Scan for the cell matching the given text and deliver its (X, Y) coordinate at center. 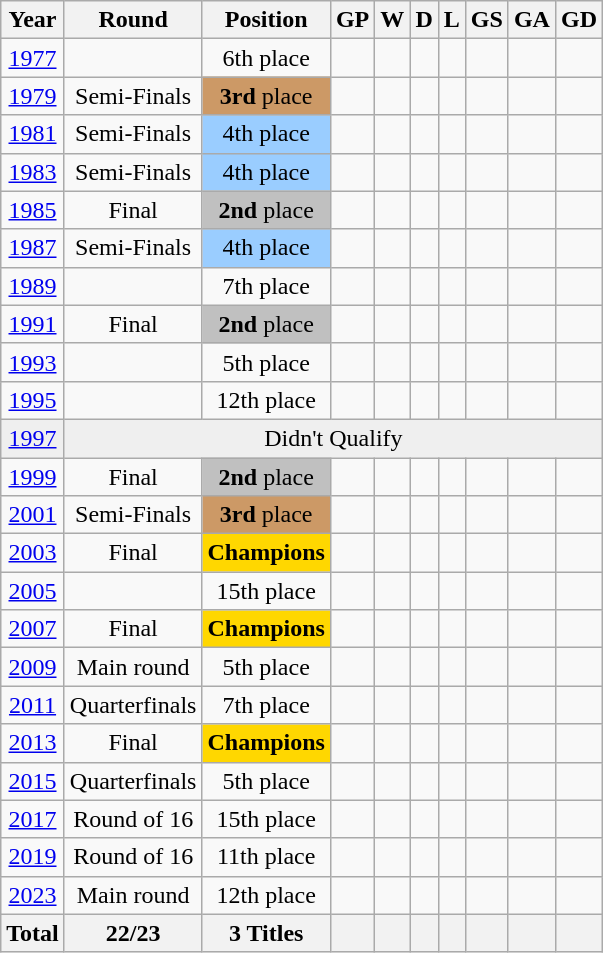
1989 (33, 286)
2007 (33, 629)
2001 (33, 515)
1993 (33, 362)
2019 (33, 857)
GD (578, 20)
Didn't Qualify (333, 438)
1983 (33, 172)
6th place (266, 58)
GS (486, 20)
1991 (33, 324)
W (392, 20)
2013 (33, 743)
Year (33, 20)
L (452, 20)
2017 (33, 819)
2005 (33, 591)
1999 (33, 477)
1985 (33, 210)
1977 (33, 58)
2011 (33, 705)
GA (532, 20)
1987 (33, 248)
3 Titles (266, 933)
1997 (33, 438)
1979 (33, 96)
2023 (33, 895)
2003 (33, 553)
11th place (266, 857)
D (424, 20)
1981 (33, 134)
2009 (33, 667)
GP (352, 20)
22/23 (133, 933)
Total (33, 933)
Position (266, 20)
2015 (33, 781)
Round (133, 20)
1995 (33, 400)
